Return the (x, y) coordinate for the center point of the cell that contains the specified text.  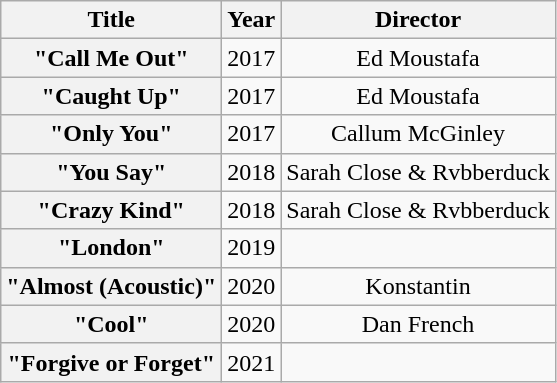
Director (418, 20)
Callum McGinley (418, 134)
"Only You" (112, 134)
"You Say" (112, 172)
2019 (252, 248)
"London" (112, 248)
"Almost (Acoustic)" (112, 286)
"Caught Up" (112, 96)
"Cool" (112, 324)
Year (252, 20)
Title (112, 20)
Dan French (418, 324)
2021 (252, 362)
Konstantin (418, 286)
"Forgive or Forget" (112, 362)
"Call Me Out" (112, 58)
"Crazy Kind" (112, 210)
